For the text-containing cell, return its midpoint in [x, y] coordinate format. 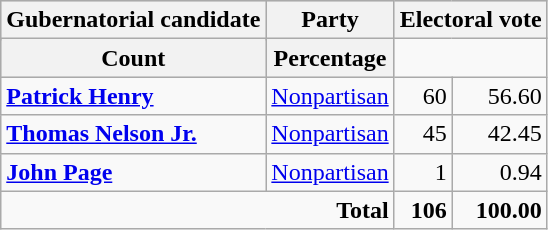
Electoral vote [470, 20]
0.94 [500, 172]
56.60 [500, 96]
1 [423, 172]
60 [423, 96]
106 [423, 210]
Count [134, 58]
Percentage [330, 58]
Party [330, 20]
Total [198, 210]
45 [423, 134]
42.45 [500, 134]
Thomas Nelson Jr. [134, 134]
John Page [134, 172]
100.00 [500, 210]
Gubernatorial candidate [134, 20]
Patrick Henry [134, 96]
